Return (X, Y) of the center of cell containing provided text 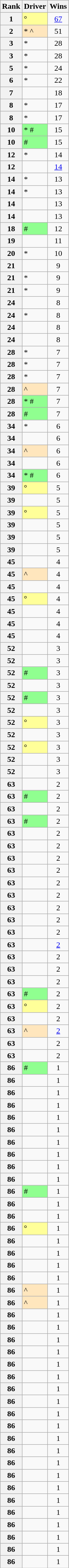
Driver (35, 6)
Wins (58, 6)
Rank (11, 6)
22 (58, 80)
* ^ (35, 31)
51 (58, 31)
20 (11, 253)
11 (58, 241)
19 (11, 241)
67 (58, 19)
